From the cell containing the given text, extract its center point as [x, y] coordinate. 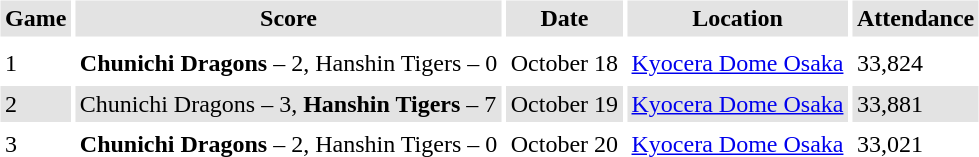
Score [288, 18]
2 [35, 104]
Attendance [915, 18]
Chunichi Dragons – 3, Hanshin Tigers – 7 [288, 104]
Game [35, 18]
33,824 [915, 64]
October 18 [564, 64]
Chunichi Dragons – 2, Hanshin Tigers – 0 [288, 64]
Date [564, 18]
Location [738, 18]
33,881 [915, 104]
October 19 [564, 104]
1 [35, 64]
